Output the (x, y) coordinate of the center of the cell containing the given text.  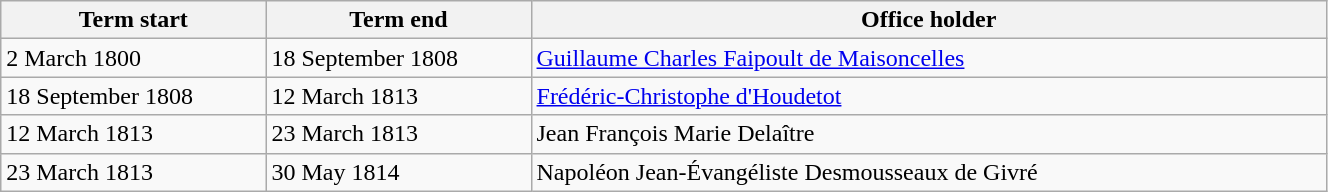
Napoléon Jean-Évangéliste Desmousseaux de Givré (928, 172)
Office holder (928, 20)
30 May 1814 (398, 172)
2 March 1800 (134, 58)
Term end (398, 20)
Jean François Marie Delaître (928, 134)
Guillaume Charles Faipoult de Maisoncelles (928, 58)
Frédéric-Christophe d'Houdetot (928, 96)
Term start (134, 20)
